Output the (X, Y) coordinate of the center of the cell containing the given text.  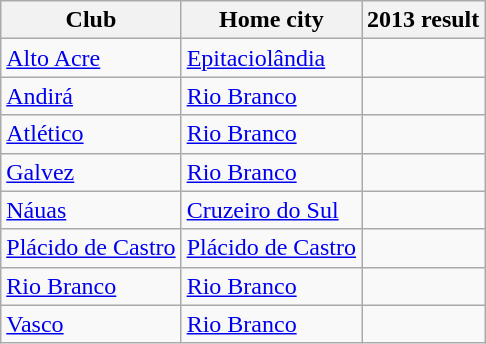
Club (91, 20)
Andirá (91, 96)
Vasco (91, 324)
Epitaciolândia (271, 58)
Galvez (91, 172)
Alto Acre (91, 58)
Náuas (91, 210)
Home city (271, 20)
Cruzeiro do Sul (271, 210)
Atlético (91, 134)
2013 result (424, 20)
